Scan for the cell matching the given text and deliver its (x, y) coordinate at center. 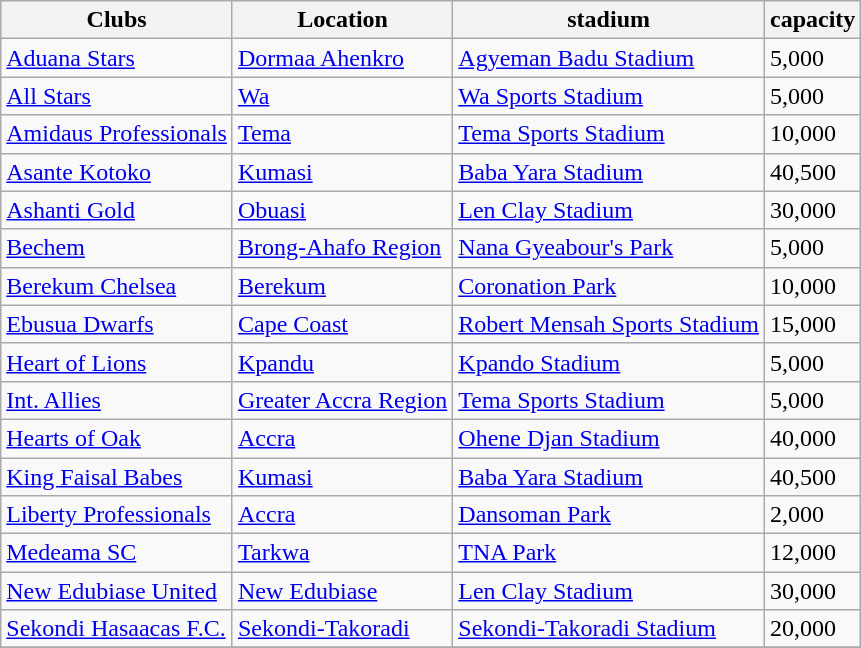
TNA Park (609, 553)
40,000 (812, 438)
12,000 (812, 553)
Agyeman Badu Stadium (609, 58)
Location (342, 20)
New Edubiase (342, 591)
Dansoman Park (609, 515)
Brong-Ahafo Region (342, 248)
20,000 (812, 629)
Bechem (117, 248)
Medeama SC (117, 553)
All Stars (117, 96)
Tarkwa (342, 553)
15,000 (812, 324)
Asante Kotoko (117, 172)
Amidaus Professionals (117, 134)
Kpando Stadium (609, 362)
Berekum Chelsea (117, 286)
Coronation Park (609, 286)
Liberty Professionals (117, 515)
Ashanti Gold (117, 210)
New Edubiase United (117, 591)
Tema (342, 134)
capacity (812, 20)
Aduana Stars (117, 58)
Ebusua Dwarfs (117, 324)
Int. Allies (117, 400)
Robert Mensah Sports Stadium (609, 324)
Sekondi Hasaacas F.C. (117, 629)
Dormaa Ahenkro (342, 58)
Ohene Djan Stadium (609, 438)
Kpandu (342, 362)
Clubs (117, 20)
Sekondi-Takoradi (342, 629)
2,000 (812, 515)
Greater Accra Region (342, 400)
Sekondi-Takoradi Stadium (609, 629)
Obuasi (342, 210)
Hearts of Oak (117, 438)
Berekum (342, 286)
stadium (609, 20)
Wa (342, 96)
King Faisal Babes (117, 477)
Wa Sports Stadium (609, 96)
Cape Coast (342, 324)
Heart of Lions (117, 362)
Nana Gyeabour's Park (609, 248)
